Determine the (X, Y) coordinate at the center of the cell enclosing the given text.  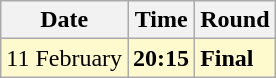
Time (162, 20)
Final (235, 58)
20:15 (162, 58)
Date (64, 20)
Round (235, 20)
11 February (64, 58)
